Provide the (x, y) coordinate of the cell's center where the given text is located.  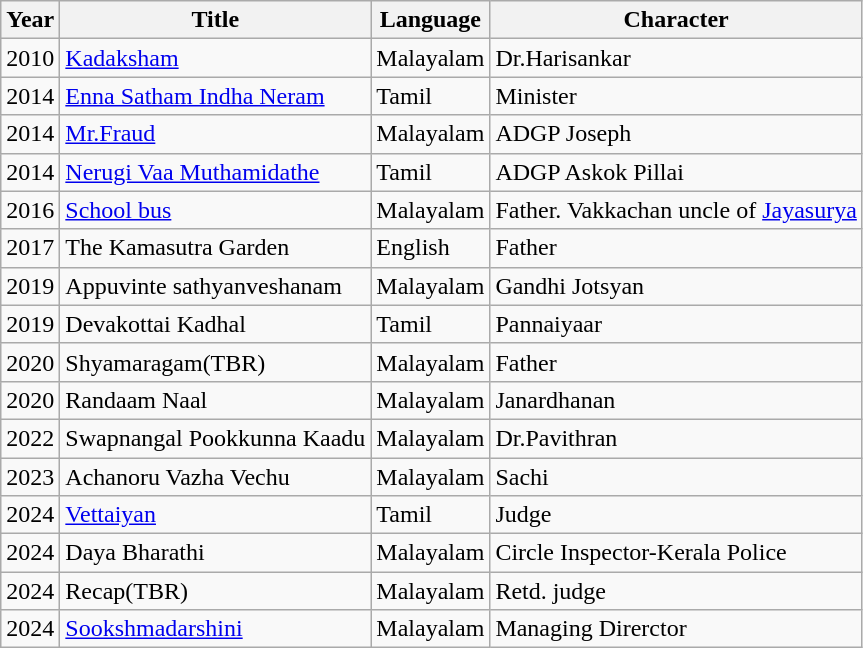
Judge (676, 515)
Shyamaragam(TBR) (216, 362)
Retd. judge (676, 591)
Kadaksham (216, 58)
Gandhi Jotsyan (676, 286)
The Kamasutra Garden (216, 248)
Devakottai Kadhal (216, 324)
Janardhanan (676, 400)
Year (30, 20)
Dr.Pavithran (676, 438)
Appuvinte sathyanveshanam (216, 286)
ADGP Joseph (676, 134)
2022 (30, 438)
Randaam Naal (216, 400)
Circle Inspector-Kerala Police (676, 553)
Dr.Harisankar (676, 58)
School bus (216, 210)
Pannaiyaar (676, 324)
Daya Bharathi (216, 553)
Nerugi Vaa Muthamidathe (216, 172)
2023 (30, 477)
Mr.Fraud (216, 134)
ADGP Askok Pillai (676, 172)
2010 (30, 58)
2016 (30, 210)
Character (676, 20)
Title (216, 20)
Minister (676, 96)
Swapnangal Pookkunna Kaadu (216, 438)
Language (430, 20)
English (430, 248)
Recap(TBR) (216, 591)
Sookshmadarshini (216, 629)
Vettaiyan (216, 515)
Enna Satham Indha Neram (216, 96)
Sachi (676, 477)
2017 (30, 248)
Achanoru Vazha Vechu (216, 477)
Father. Vakkachan uncle of Jayasurya (676, 210)
Managing Direrctor (676, 629)
